Identify which cell holds the provided text, then report its (X, Y) central coordinate. 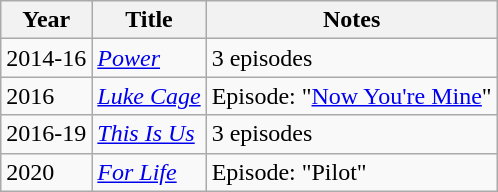
2014-16 (46, 58)
This Is Us (149, 134)
Year (46, 20)
2016-19 (46, 134)
Title (149, 20)
Notes (352, 20)
Episode: "Pilot" (352, 172)
2020 (46, 172)
Power (149, 58)
Luke Cage (149, 96)
2016 (46, 96)
Episode: "Now You're Mine" (352, 96)
For Life (149, 172)
